Provide the (X, Y) coordinate of the cell's center where the given text is located.  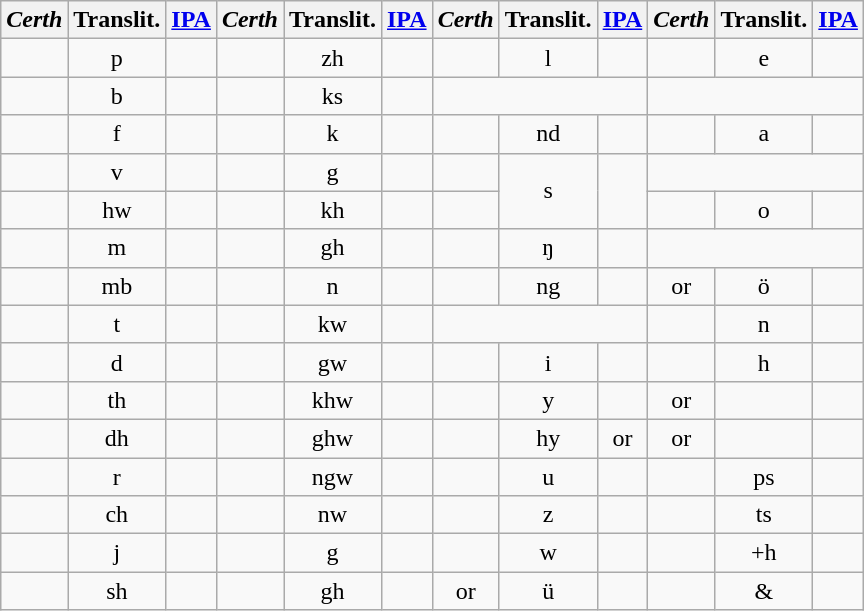
hy (548, 438)
s (548, 191)
u (548, 477)
ts (764, 515)
m (117, 248)
sh (117, 591)
mb (117, 286)
l (548, 58)
gw (333, 362)
o (764, 210)
p (117, 58)
z (548, 515)
ch (117, 515)
th (117, 400)
hw (117, 210)
r (117, 477)
b (117, 96)
y (548, 400)
h (764, 362)
t (117, 324)
ü (548, 591)
kw (333, 324)
a (764, 134)
e (764, 58)
khw (333, 400)
w (548, 553)
ng (548, 286)
nd (548, 134)
ks (333, 96)
dh (117, 438)
k (333, 134)
kh (333, 210)
+h (764, 553)
ghw (333, 438)
j (117, 553)
nw (333, 515)
zh (333, 58)
ö (764, 286)
d (117, 362)
& (764, 591)
v (117, 172)
ps (764, 477)
i (548, 362)
ngw (333, 477)
ŋ (548, 248)
f (117, 134)
